Identify which cell holds the provided text, then report its [X, Y] central coordinate. 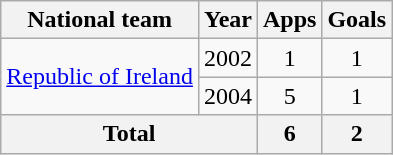
Total [130, 134]
2002 [228, 58]
Year [228, 20]
2 [357, 134]
2004 [228, 96]
Apps [289, 20]
Republic of Ireland [100, 77]
Goals [357, 20]
6 [289, 134]
5 [289, 96]
National team [100, 20]
